From the cell containing the given text, extract its center point as (x, y) coordinate. 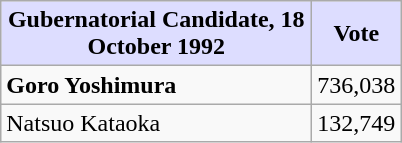
Vote (356, 34)
Goro Yoshimura (156, 85)
736,038 (356, 85)
Natsuo Kataoka (156, 123)
132,749 (356, 123)
Gubernatorial Candidate, 18 October 1992 (156, 34)
